Scan for the cell matching the given text and deliver its (x, y) coordinate at center. 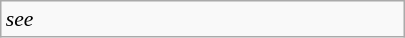
see (203, 19)
